Return (X, Y) of the center of cell containing provided text 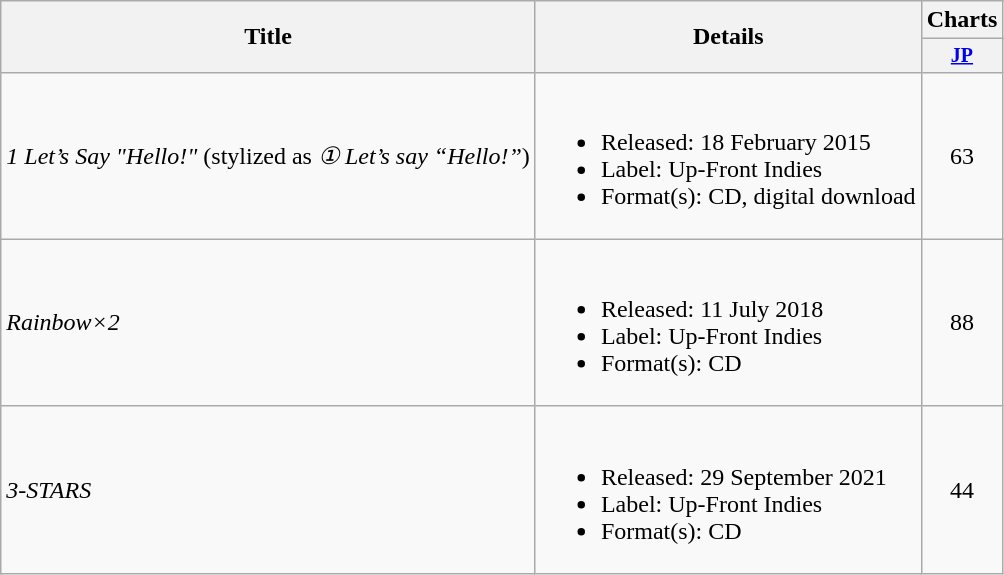
44 (962, 490)
1 Let’s Say "Hello!" (stylized as ① Let’s say “Hello!”) (268, 156)
Released: 18 February 2015Label: Up-Front IndiesFormat(s): CD, digital download (728, 156)
3-STARS (268, 490)
Title (268, 37)
Rainbow×2 (268, 322)
Details (728, 37)
63 (962, 156)
JP (962, 56)
Charts (962, 20)
88 (962, 322)
Released: 11 July 2018Label: Up-Front IndiesFormat(s): CD (728, 322)
Released: 29 September 2021Label: Up-Front IndiesFormat(s): CD (728, 490)
